Provide the (X, Y) coordinate of the cell's center where the given text is located.  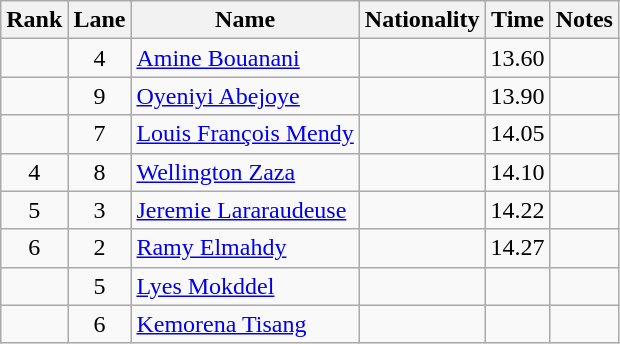
Nationality (422, 20)
Name (245, 20)
3 (100, 210)
Notes (584, 20)
Louis François Mendy (245, 134)
14.22 (518, 210)
Kemorena Tisang (245, 324)
Amine Bouanani (245, 58)
Wellington Zaza (245, 172)
Lane (100, 20)
8 (100, 172)
Oyeniyi Abejoye (245, 96)
2 (100, 248)
Jeremie Lararaudeuse (245, 210)
9 (100, 96)
Rank (34, 20)
14.10 (518, 172)
14.27 (518, 248)
Ramy Elmahdy (245, 248)
14.05 (518, 134)
Lyes Mokddel (245, 286)
13.60 (518, 58)
Time (518, 20)
7 (100, 134)
13.90 (518, 96)
